From the cell containing the given text, extract its center point as [x, y] coordinate. 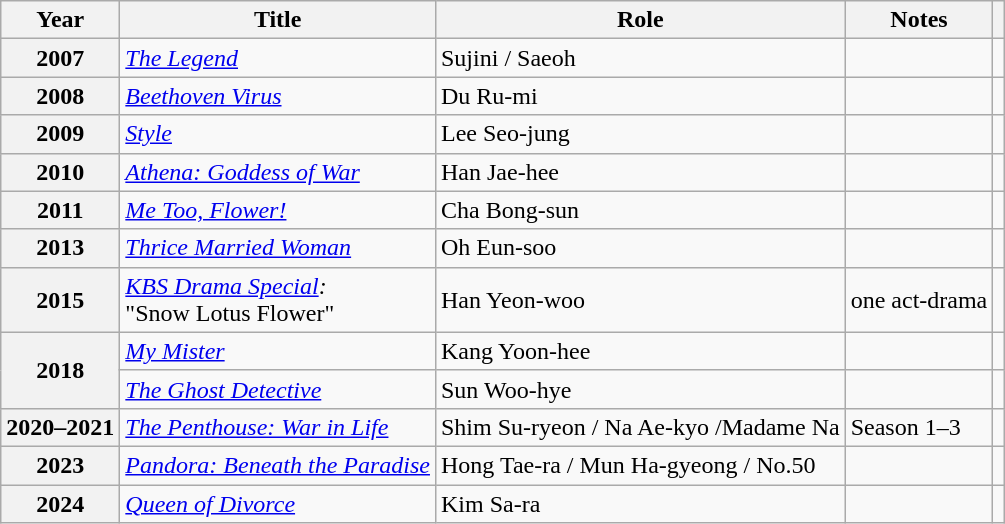
Queen of Divorce [278, 503]
2010 [60, 172]
2011 [60, 210]
Kim Sa-ra [640, 503]
Pandora: Beneath the Paradise [278, 465]
2007 [60, 58]
Han Jae-hee [640, 172]
My Mister [278, 351]
2020–2021 [60, 427]
2009 [60, 134]
Thrice Married Woman [278, 248]
Sun Woo-hye [640, 389]
Oh Eun-soo [640, 248]
Han Yeon-woo [640, 300]
The Legend [278, 58]
Me Too, Flower! [278, 210]
The Ghost Detective [278, 389]
Beethoven Virus [278, 96]
2015 [60, 300]
2023 [60, 465]
2024 [60, 503]
Athena: Goddess of War [278, 172]
Shim Su-ryeon / Na Ae-kyo /Madame Na [640, 427]
one act-drama [919, 300]
KBS Drama Special:"Snow Lotus Flower" [278, 300]
Notes [919, 20]
Title [278, 20]
The Penthouse: War in Life [278, 427]
2013 [60, 248]
Sujini / Saeoh [640, 58]
Year [60, 20]
2018 [60, 370]
Season 1–3 [919, 427]
Style [278, 134]
Kang Yoon-hee [640, 351]
Du Ru-mi [640, 96]
Role [640, 20]
Cha Bong-sun [640, 210]
Lee Seo-jung [640, 134]
Hong Tae-ra / Mun Ha-gyeong / No.50 [640, 465]
2008 [60, 96]
